Detect which cell encompasses the target text, then output its (x, y) center coordinate. 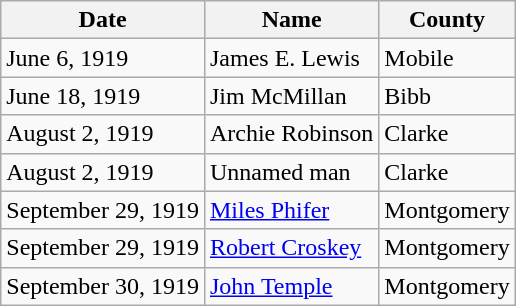
James E. Lewis (291, 58)
Miles Phifer (291, 210)
Bibb (447, 96)
Unnamed man (291, 172)
County (447, 20)
Jim McMillan (291, 96)
Archie Robinson (291, 134)
September 30, 1919 (103, 286)
June 6, 1919 (103, 58)
Name (291, 20)
Mobile (447, 58)
John Temple (291, 286)
June 18, 1919 (103, 96)
Robert Croskey (291, 248)
Date (103, 20)
